Return the (x, y) coordinate for the center point of the cell that contains the specified text.  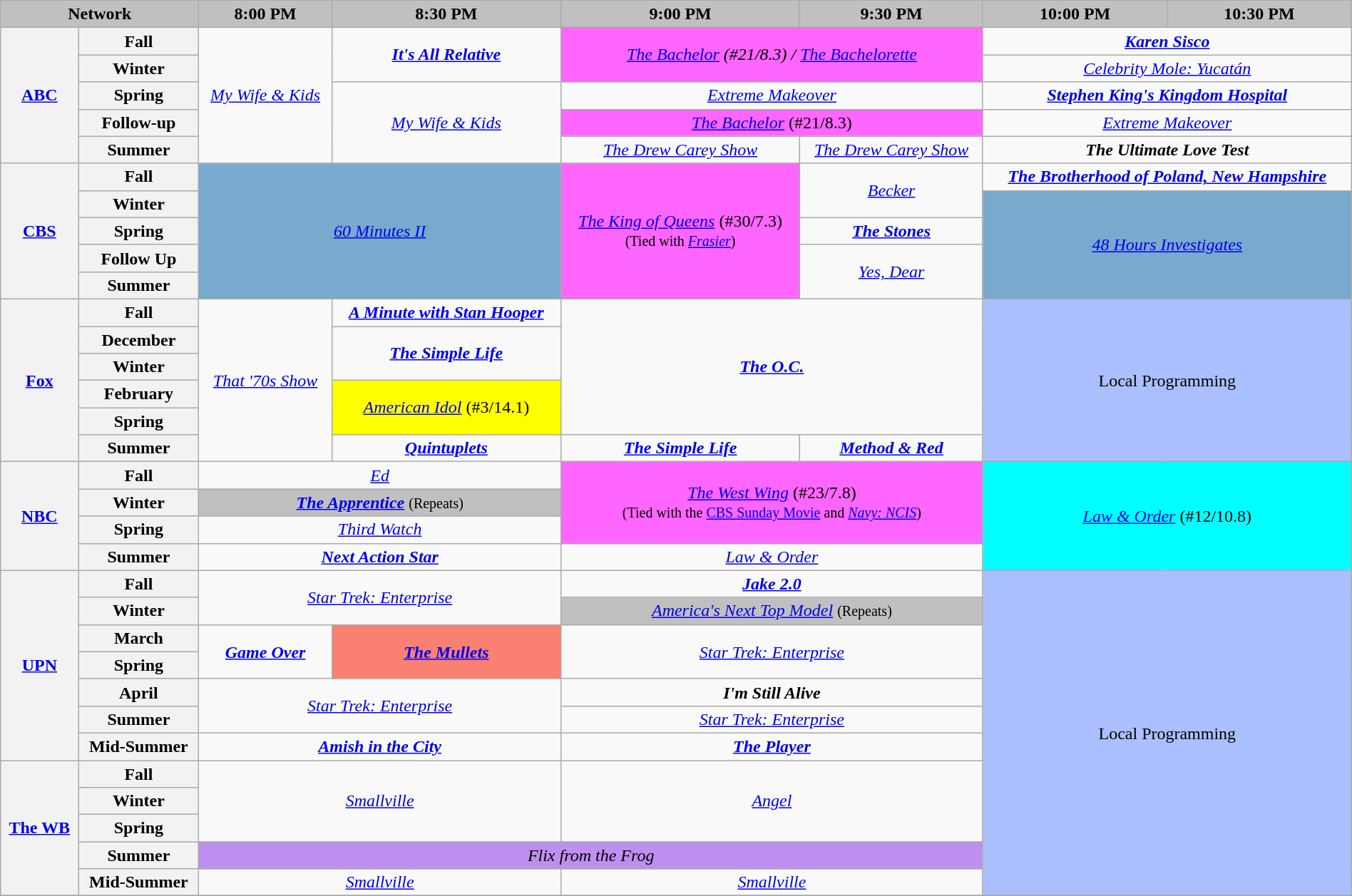
Angel (772, 800)
48 Hours Investigates (1167, 244)
It's All Relative (446, 55)
UPN (40, 665)
The WB (40, 828)
Network (100, 14)
9:00 PM (680, 14)
America's Next Top Model (Repeats) (772, 611)
CBS (40, 231)
10:00 PM (1075, 14)
Jake 2.0 (772, 584)
April (138, 692)
Celebrity Mole: Yucatán (1167, 68)
The Brotherhood of Poland, New Hampshire (1167, 177)
American Idol (#3/14.1) (446, 408)
Flix from the Frog (590, 855)
Quintuplets (446, 448)
Method & Red (891, 448)
9:30 PM (891, 14)
The Bachelor (#21/8.3) (772, 123)
The King of Queens (#30/7.3)(Tied with Frasier) (680, 231)
Ed (380, 475)
10:30 PM (1259, 14)
The West Wing (#23/7.8)(Tied with the CBS Sunday Movie and Navy: NCIS) (772, 503)
Stephen King's Kingdom Hospital (1167, 96)
A Minute with Stan Hooper (446, 312)
Fox (40, 380)
8:00 PM (265, 14)
Karen Sisco (1167, 41)
Game Over (265, 652)
NBC (40, 516)
Amish in the City (380, 746)
Next Action Star (380, 557)
Law & Order (#12/10.8) (1167, 516)
December (138, 340)
Becker (891, 190)
Follow-up (138, 123)
March (138, 638)
Yes, Dear (891, 272)
Law & Order (772, 557)
The Player (772, 746)
I'm Still Alive (772, 692)
The Mullets (446, 652)
The Ultimate Love Test (1167, 150)
Third Watch (380, 530)
60 Minutes II (380, 231)
8:30 PM (446, 14)
The O.C. (772, 366)
The Stones (891, 231)
February (138, 394)
Follow Up (138, 258)
That '70s Show (265, 380)
The Apprentice (Repeats) (380, 503)
The Bachelor (#21/8.3) / The Bachelorette (772, 55)
ABC (40, 96)
